Output the (x, y) coordinate of the center of the cell containing the given text.  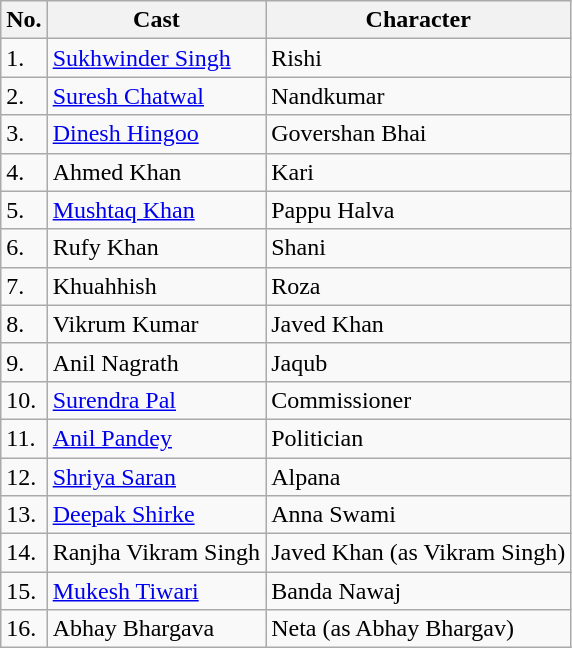
16. (24, 629)
Cast (156, 20)
Neta (as Abhay Bhargav) (418, 629)
Govershan Bhai (418, 134)
Shani (418, 248)
9. (24, 362)
10. (24, 400)
Alpana (418, 477)
11. (24, 438)
Dinesh Hingoo (156, 134)
No. (24, 20)
Pappu Halva (418, 210)
Vikrum Kumar (156, 324)
Character (418, 20)
Surendra Pal (156, 400)
Khuahhish (156, 286)
Roza (418, 286)
12. (24, 477)
Politician (418, 438)
6. (24, 248)
Javed Khan (as Vikram Singh) (418, 553)
Deepak Shirke (156, 515)
Sukhwinder Singh (156, 58)
5. (24, 210)
Rufy Khan (156, 248)
3. (24, 134)
Banda Nawaj (418, 591)
Anil Nagrath (156, 362)
Kari (418, 172)
13. (24, 515)
Ahmed Khan (156, 172)
14. (24, 553)
Nandkumar (418, 96)
Rishi (418, 58)
2. (24, 96)
Abhay Bhargava (156, 629)
1. (24, 58)
Commissioner (418, 400)
Javed Khan (418, 324)
Suresh Chatwal (156, 96)
Anna Swami (418, 515)
15. (24, 591)
4. (24, 172)
Mukesh Tiwari (156, 591)
7. (24, 286)
Anil Pandey (156, 438)
Jaqub (418, 362)
Ranjha Vikram Singh (156, 553)
Shriya Saran (156, 477)
Mushtaq Khan (156, 210)
8. (24, 324)
